Capture the cell that displays the provided text and extract its [X, Y] central coordinate. 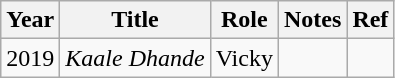
Ref [370, 20]
Role [244, 20]
Notes [312, 20]
Kaale Dhande [135, 58]
Title [135, 20]
2019 [30, 58]
Year [30, 20]
Vicky [244, 58]
